For the text-containing cell, return its midpoint in (X, Y) coordinate format. 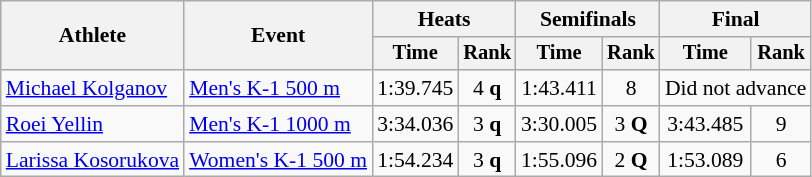
Roei Yellin (92, 124)
3 q (487, 124)
3:34.036 (415, 124)
Men's K-1 500 m (278, 88)
3:30.005 (559, 124)
Did not advance (736, 88)
1:39.745 (415, 88)
9 (782, 124)
Event (278, 36)
3 Q (631, 124)
Men's K-1 1000 m (278, 124)
Semifinals (588, 19)
8 (631, 88)
Heats (444, 19)
4 q (487, 88)
3:43.485 (706, 124)
1:43.411 (559, 88)
Final (736, 19)
Athlete (92, 36)
Michael Kolganov (92, 88)
